For the text-containing cell, return its midpoint in [x, y] coordinate format. 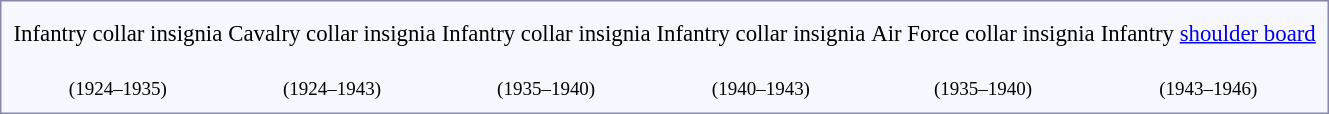
Infantry collar insignia(1935–1940) [546, 60]
Infantry collar insignia(1940–1943) [761, 60]
Infantry collar insignia(1924–1935) [118, 60]
Infantry shoulder board (1943–1946) [1208, 60]
Air Force collar insignia (1935–1940) [983, 60]
Cavalry collar insignia(1924–1943) [332, 60]
